Pinpoint the cell where the given text exists, returning its (X, Y) midpoint coordinate. 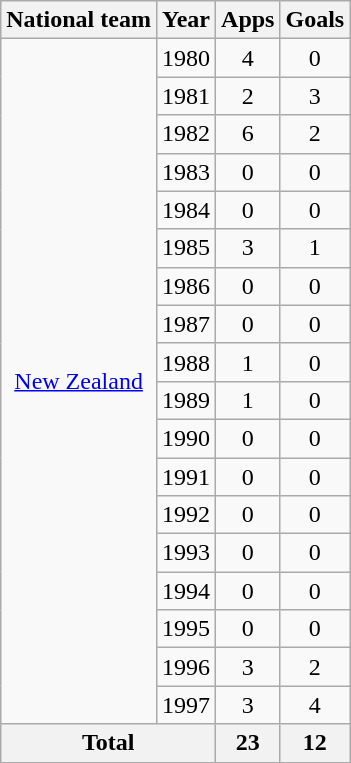
1991 (186, 477)
1985 (186, 248)
1989 (186, 400)
1996 (186, 667)
Total (108, 743)
1987 (186, 324)
1997 (186, 705)
1990 (186, 438)
1980 (186, 58)
1994 (186, 591)
Year (186, 20)
1993 (186, 553)
23 (248, 743)
1992 (186, 515)
1981 (186, 96)
1988 (186, 362)
Apps (248, 20)
1986 (186, 286)
1984 (186, 210)
Goals (315, 20)
New Zealand (79, 382)
6 (248, 134)
National team (79, 20)
1995 (186, 629)
1983 (186, 172)
1982 (186, 134)
12 (315, 743)
